Scan for the cell matching the given text and deliver its (X, Y) coordinate at center. 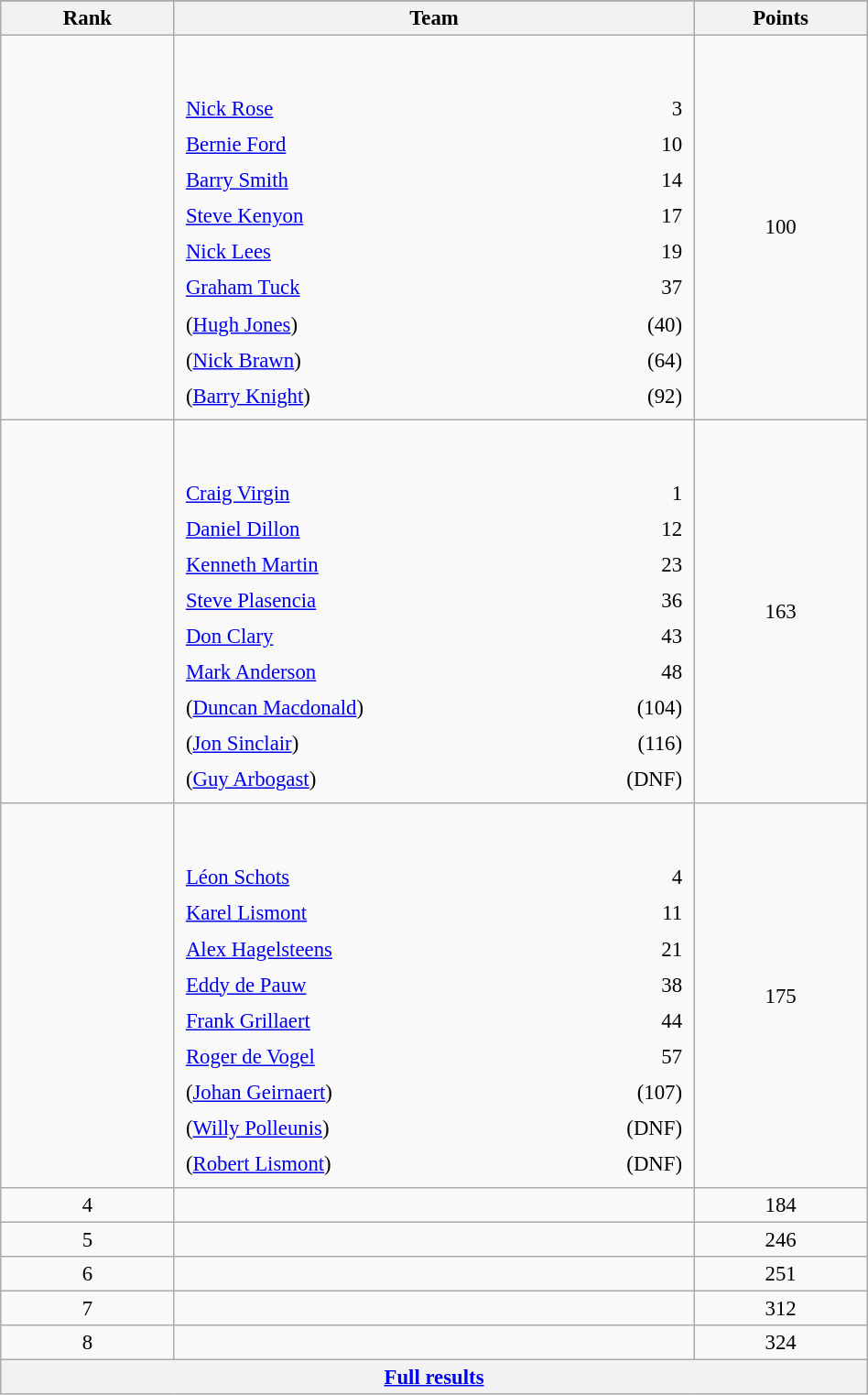
23 (622, 564)
324 (780, 1343)
Eddy de Pauw (359, 985)
36 (622, 601)
(Johan Geirnaert) (359, 1092)
(Nick Brawn) (371, 359)
44 (613, 1020)
11 (613, 913)
3 (624, 109)
175 (780, 995)
Roger de Vogel (359, 1056)
(Guy Arbogast) (368, 779)
(Duncan Macdonald) (368, 708)
Nick Rose (371, 109)
48 (622, 672)
Nick Lees (371, 252)
21 (613, 949)
19 (624, 252)
(104) (622, 708)
Nick Rose 3 Bernie Ford 10 Barry Smith 14 Steve Kenyon 17 Nick Lees 19 Graham Tuck 37 (Hugh Jones) (40) (Nick Brawn) (64) (Barry Knight) (92) (434, 227)
(40) (624, 323)
43 (622, 637)
17 (624, 216)
12 (622, 529)
Mark Anderson (368, 672)
Craig Virgin (368, 493)
(116) (622, 744)
14 (624, 180)
Steve Plasencia (368, 601)
(Barry Knight) (371, 396)
(Robert Lismont) (359, 1163)
10 (624, 145)
312 (780, 1309)
Alex Hagelsteens (359, 949)
Karel Lismont (359, 913)
1 (622, 493)
57 (613, 1056)
Frank Grillaert (359, 1020)
(Hugh Jones) (371, 323)
Steve Kenyon (371, 216)
(64) (624, 359)
7 (88, 1309)
Daniel Dillon (368, 529)
Full results (434, 1378)
5 (88, 1239)
163 (780, 612)
6 (88, 1274)
100 (780, 227)
Don Clary (368, 637)
Barry Smith (371, 180)
(Jon Sinclair) (368, 744)
Graham Tuck (371, 288)
(107) (613, 1092)
(92) (624, 396)
Bernie Ford (371, 145)
Léon Schots (359, 877)
8 (88, 1343)
184 (780, 1205)
37 (624, 288)
(Willy Polleunis) (359, 1128)
38 (613, 985)
251 (780, 1274)
Rank (88, 18)
Kenneth Martin (368, 564)
246 (780, 1239)
Team (434, 18)
Points (780, 18)
